Output the [x, y] coordinate of the center of the cell containing the given text.  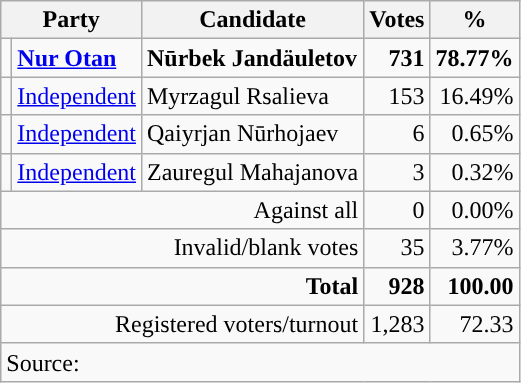
Candidate [252, 20]
Qaiyrjan Nūrhojaev [252, 134]
3 [397, 172]
Invalid/blank votes [182, 248]
% [474, 20]
Party [72, 20]
731 [397, 58]
0.65% [474, 134]
Nur Otan [77, 58]
0.00% [474, 210]
6 [397, 134]
16.49% [474, 96]
Total [182, 286]
100.00 [474, 286]
Against all [182, 210]
1,283 [397, 324]
78.77% [474, 58]
153 [397, 96]
928 [397, 286]
Source: [260, 362]
0 [397, 210]
Nūrbek Jandäuletov [252, 58]
0.32% [474, 172]
3.77% [474, 248]
Myrzagul Rsalieva [252, 96]
72.33 [474, 324]
Votes [397, 20]
35 [397, 248]
Registered voters/turnout [182, 324]
Zauregul Mahajanova [252, 172]
